Return the (X, Y) coordinate for the center point of the cell that contains the specified text.  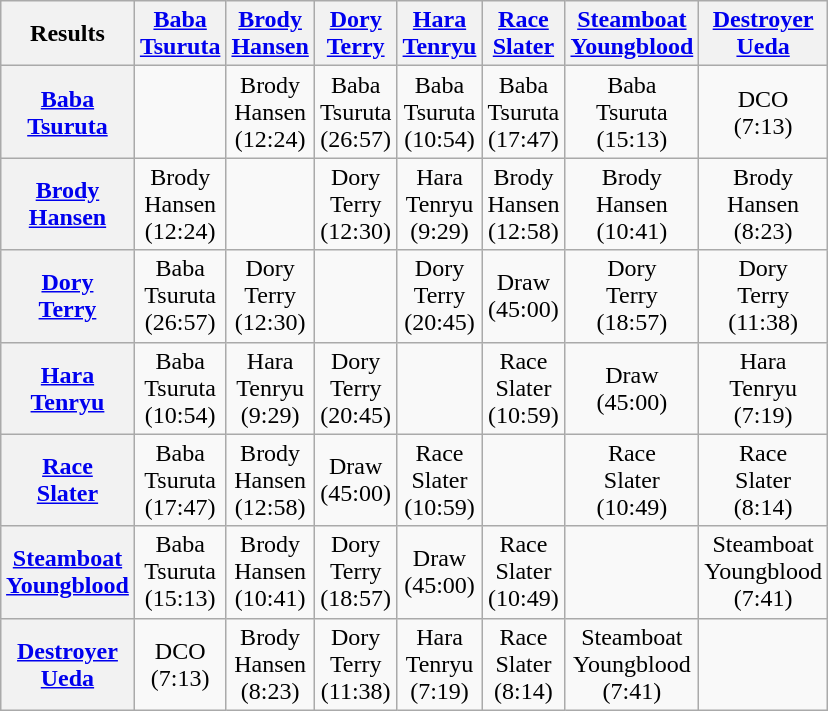
Results (68, 34)
